Search for the cell housing the specified text and yield its [X, Y] center coordinate. 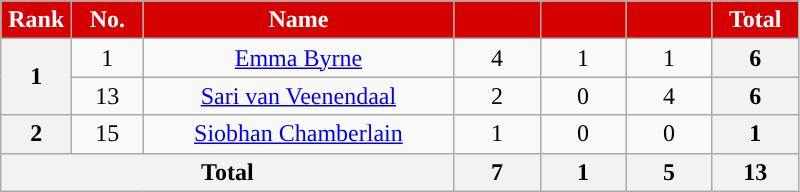
15 [108, 134]
5 [669, 172]
Sari van Veenendaal [298, 96]
7 [497, 172]
No. [108, 20]
Siobhan Chamberlain [298, 134]
Rank [36, 20]
Name [298, 20]
Emma Byrne [298, 58]
